Output the (X, Y) coordinate of the center of the cell containing the given text.  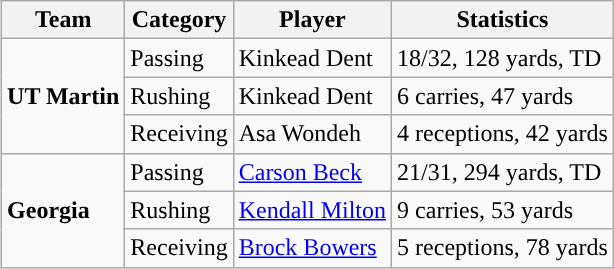
4 receptions, 42 yards (503, 134)
Kendall Milton (312, 210)
Player (312, 20)
Team (64, 20)
Category (179, 20)
Brock Bowers (312, 248)
Georgia (64, 210)
UT Martin (64, 96)
21/31, 294 yards, TD (503, 172)
Carson Beck (312, 172)
Statistics (503, 20)
Asa Wondeh (312, 134)
6 carries, 47 yards (503, 96)
18/32, 128 yards, TD (503, 58)
9 carries, 53 yards (503, 210)
5 receptions, 78 yards (503, 248)
